Pinpoint the cell where the given text exists, returning its (x, y) midpoint coordinate. 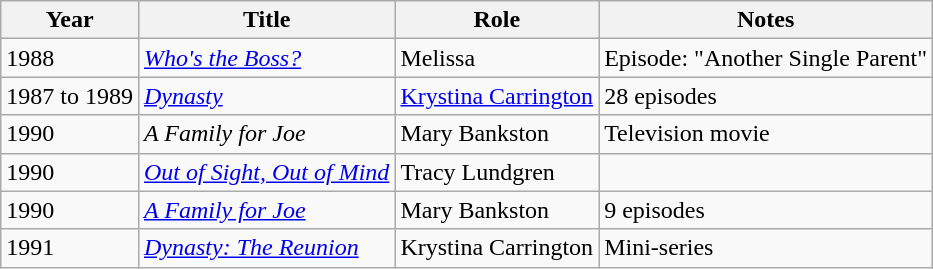
Role (497, 20)
Year (70, 20)
Television movie (766, 134)
Out of Sight, Out of Mind (266, 172)
Notes (766, 20)
Episode: "Another Single Parent" (766, 58)
Dynasty: The Reunion (266, 248)
1991 (70, 248)
1987 to 1989 (70, 96)
Melissa (497, 58)
Title (266, 20)
1988 (70, 58)
Who's the Boss? (266, 58)
28 episodes (766, 96)
9 episodes (766, 210)
Mini-series (766, 248)
Tracy Lundgren (497, 172)
Dynasty (266, 96)
